Output the [X, Y] coordinate of the center of the cell containing the given text.  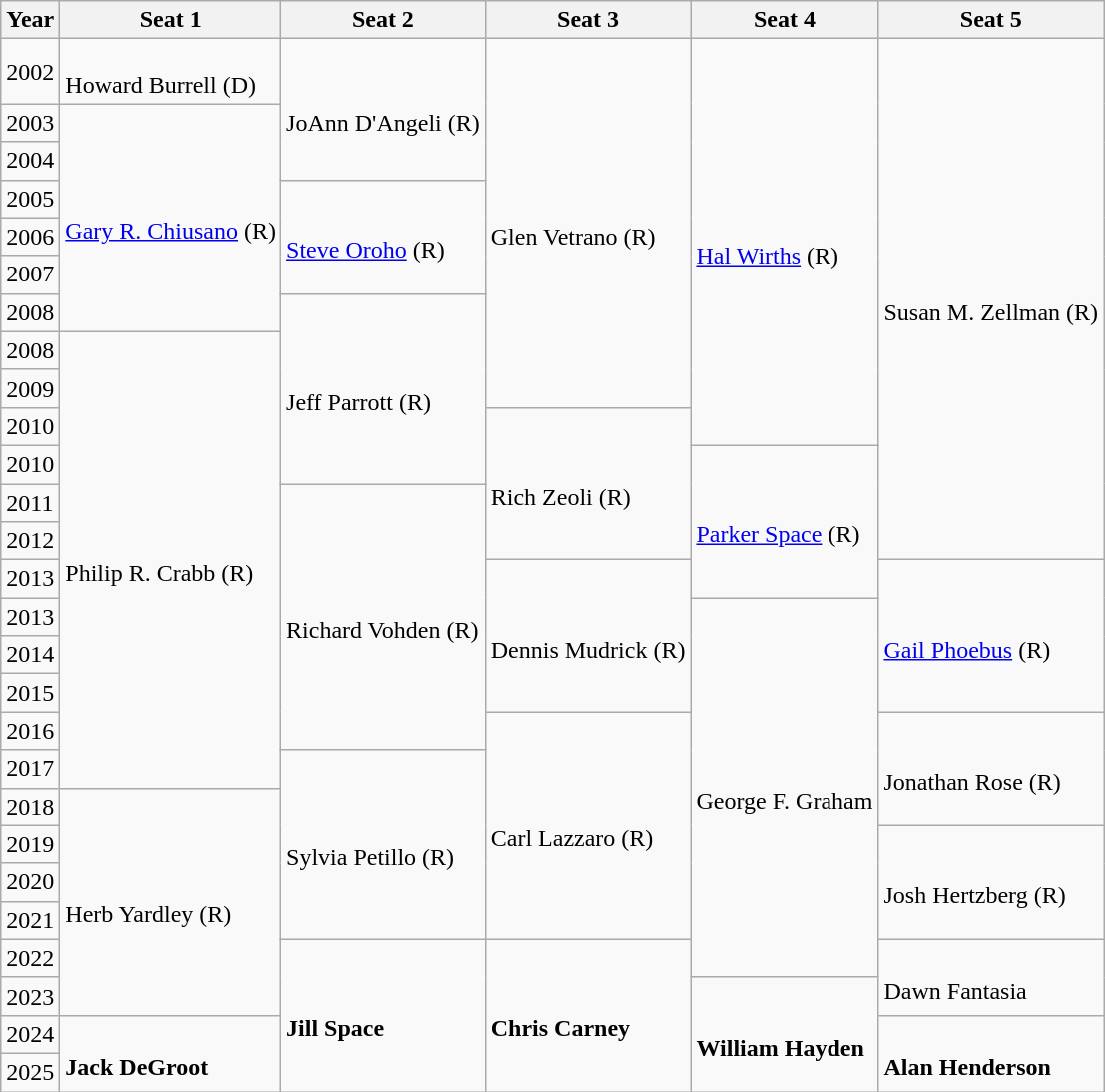
2020 [30, 882]
JoAnn D'Angeli (R) [383, 110]
Seat 5 [991, 20]
Sylvia Petillo (R) [383, 844]
Dennis Mudrick (R) [588, 636]
Rich Zeoli (R) [588, 483]
2009 [30, 388]
2014 [30, 655]
2022 [30, 958]
2025 [30, 1072]
Jack DeGroot [171, 1053]
Gary R. Chiusano (R) [171, 218]
2024 [30, 1034]
2007 [30, 274]
2011 [30, 502]
2019 [30, 844]
2015 [30, 693]
Gail Phoebus (R) [991, 636]
Jonathan Rose (R) [991, 769]
Hal Wirths (R) [785, 243]
Parker Space (R) [785, 521]
2003 [30, 123]
William Hayden [785, 1034]
2002 [30, 72]
Seat 1 [171, 20]
Herb Yardley (R) [171, 901]
Jeff Parrott (R) [383, 388]
2016 [30, 731]
Richard Vohden (R) [383, 616]
George F. Graham [785, 789]
Philip R. Crabb (R) [171, 559]
2004 [30, 161]
Alan Henderson [991, 1053]
Jill Space [383, 1015]
Carl Lazzaro (R) [588, 825]
Susan M. Zellman (R) [991, 299]
Seat 2 [383, 20]
Howard Burrell (D) [171, 72]
2012 [30, 541]
Chris Carney [588, 1015]
Glen Vetrano (R) [588, 224]
2006 [30, 237]
Dawn Fantasia [991, 977]
Seat 3 [588, 20]
Year [30, 20]
Steve Oroho (R) [383, 237]
Seat 4 [785, 20]
Josh Hertzberg (R) [991, 882]
2023 [30, 996]
2005 [30, 199]
2017 [30, 769]
2018 [30, 807]
2021 [30, 920]
